Return [X, Y] of the center of cell containing provided text 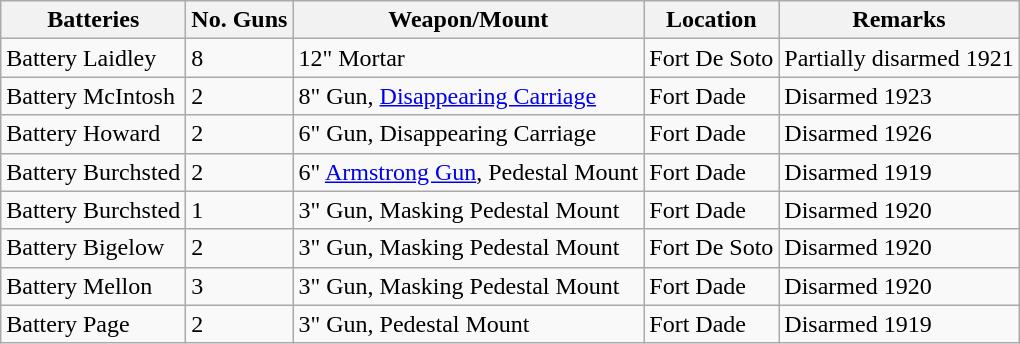
Remarks [899, 20]
1 [240, 210]
Location [712, 20]
Weapon/Mount [468, 20]
Partially disarmed 1921 [899, 58]
8 [240, 58]
3" Gun, Pedestal Mount [468, 324]
6" Armstrong Gun, Pedestal Mount [468, 172]
Battery Bigelow [94, 248]
6" Gun, Disappearing Carriage [468, 134]
Battery Howard [94, 134]
Disarmed 1923 [899, 96]
Battery Mellon [94, 286]
No. Guns [240, 20]
3 [240, 286]
Battery Laidley [94, 58]
12" Mortar [468, 58]
Battery McIntosh [94, 96]
8" Gun, Disappearing Carriage [468, 96]
Disarmed 1926 [899, 134]
Battery Page [94, 324]
Batteries [94, 20]
